Determine the (X, Y) coordinate at the center of the cell enclosing the given text.  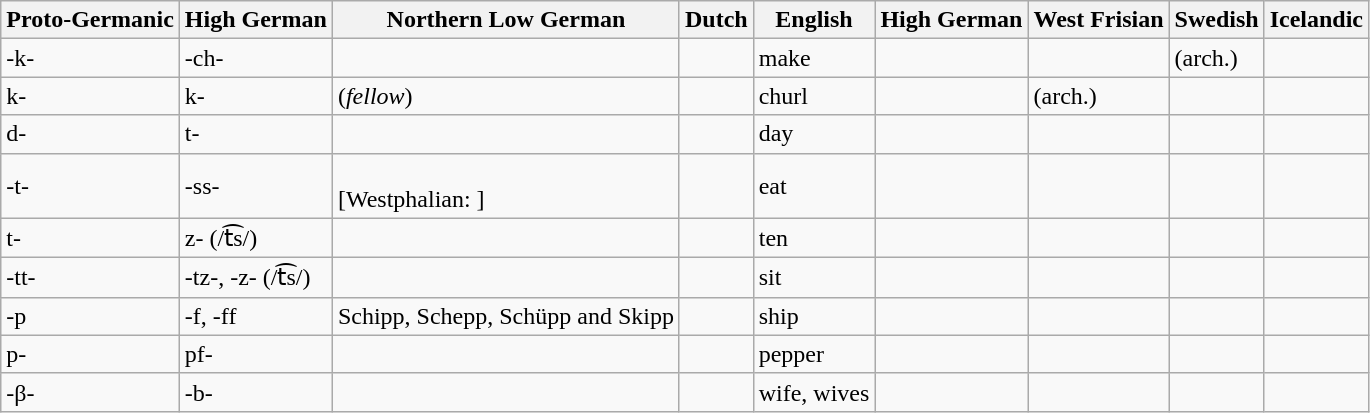
Proto-Germanic (90, 20)
(fellow) (506, 96)
-k- (90, 58)
ship (814, 316)
Northern Low German (506, 20)
-β- (90, 392)
Dutch (716, 20)
day (814, 134)
Schipp, Schepp, Schüpp and Skipp (506, 316)
-t- (90, 186)
pf- (256, 354)
[Westphalian: ] (506, 186)
p- (90, 354)
pepper (814, 354)
sit (814, 278)
ten (814, 238)
West Frisian (1098, 20)
-ch- (256, 58)
-b- (256, 392)
churl (814, 96)
-f, -ff (256, 316)
wife, wives (814, 392)
-ss- (256, 186)
-tt- (90, 278)
eat (814, 186)
make (814, 58)
-p (90, 316)
-tz-, -z- (/t͡s/) (256, 278)
d- (90, 134)
z- (/t͡s/) (256, 238)
Icelandic (1316, 20)
Swedish (1216, 20)
English (814, 20)
